Identify which cell holds the provided text, then report its [X, Y] central coordinate. 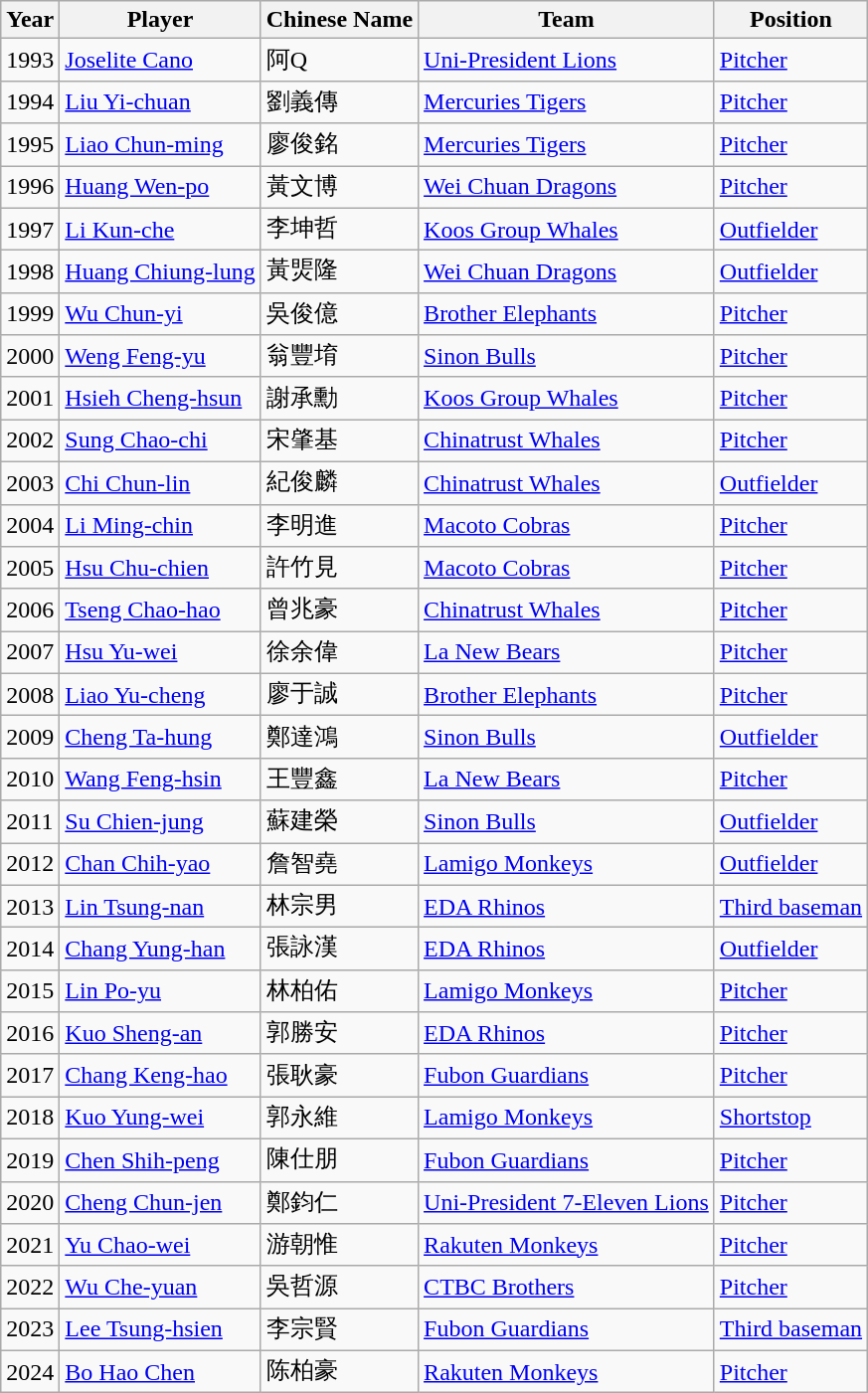
2001 [30, 398]
黃煚隆 [339, 272]
謝承勳 [339, 398]
2005 [30, 569]
王豐鑫 [339, 780]
2024 [30, 1372]
2003 [30, 483]
CTBC Brothers [567, 1287]
1997 [30, 229]
Year [30, 20]
2012 [30, 865]
Lee Tsung-hsien [160, 1330]
黃文博 [339, 187]
Li Ming-chin [160, 525]
Chang Keng-hao [160, 1076]
翁豐堉 [339, 356]
曾兆豪 [339, 610]
1998 [30, 272]
游朝惟 [339, 1245]
Lin Tsung-nan [160, 907]
廖于誠 [339, 694]
Wu Chun-yi [160, 314]
2008 [30, 694]
2000 [30, 356]
蘇建榮 [339, 821]
1994 [30, 101]
Liao Yu-cheng [160, 694]
2007 [30, 652]
許竹見 [339, 569]
郭勝安 [339, 1034]
Chen Shih-peng [160, 1159]
Yu Chao-wei [160, 1245]
Bo Hao Chen [160, 1372]
Liao Chun-ming [160, 145]
Hsu Yu-wei [160, 652]
Kuo Sheng-an [160, 1034]
Huang Chiung-lung [160, 272]
劉義傳 [339, 101]
1999 [30, 314]
Chan Chih-yao [160, 865]
紀俊麟 [339, 483]
Cheng Chun-jen [160, 1203]
2018 [30, 1118]
Position [790, 20]
Liu Yi-chuan [160, 101]
宋肇基 [339, 441]
鄭鈞仁 [339, 1203]
1995 [30, 145]
Chinese Name [339, 20]
林柏佑 [339, 990]
2011 [30, 821]
Player [160, 20]
Team [567, 20]
詹智堯 [339, 865]
Su Chien-jung [160, 821]
Uni-President 7-Eleven Lions [567, 1203]
徐余偉 [339, 652]
吳哲源 [339, 1287]
2017 [30, 1076]
Huang Wen-po [160, 187]
張耿豪 [339, 1076]
Weng Feng-yu [160, 356]
郭永維 [339, 1118]
2013 [30, 907]
吳俊億 [339, 314]
Hsu Chu-chien [160, 569]
Tseng Chao-hao [160, 610]
李坤哲 [339, 229]
2020 [30, 1203]
1993 [30, 60]
李明進 [339, 525]
林宗男 [339, 907]
阿Q [339, 60]
Uni-President Lions [567, 60]
2016 [30, 1034]
2004 [30, 525]
Hsieh Cheng-hsun [160, 398]
Li Kun-che [160, 229]
2002 [30, 441]
2022 [30, 1287]
1996 [30, 187]
鄭達鴻 [339, 738]
2021 [30, 1245]
2015 [30, 990]
張詠漢 [339, 949]
陈柏豪 [339, 1372]
陳仕朋 [339, 1159]
Kuo Yung-wei [160, 1118]
Chang Yung-han [160, 949]
2010 [30, 780]
Shortstop [790, 1118]
2019 [30, 1159]
李宗賢 [339, 1330]
2014 [30, 949]
2006 [30, 610]
2009 [30, 738]
廖俊銘 [339, 145]
Wu Che-yuan [160, 1287]
Cheng Ta-hung [160, 738]
Wang Feng-hsin [160, 780]
2023 [30, 1330]
Lin Po-yu [160, 990]
Chi Chun-lin [160, 483]
Sung Chao-chi [160, 441]
Joselite Cano [160, 60]
